Find where the given text appears and provide that cell's center as [X, Y] coordinate. 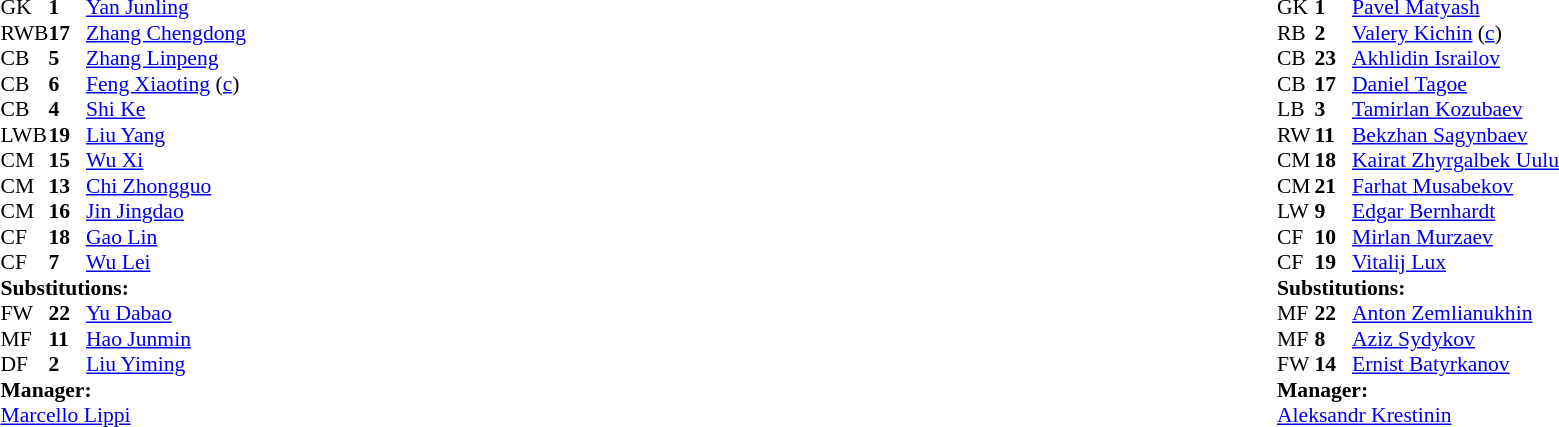
8 [1333, 339]
Gao Lin [166, 237]
16 [67, 211]
Valery Kichin (c) [1456, 33]
Feng Xiaoting (c) [166, 84]
Daniel Tagoe [1456, 84]
Shi Ke [166, 109]
Farhat Musabekov [1456, 186]
Bekzhan Sagynbaev [1456, 135]
Kairat Zhyrgalbek Uulu [1456, 161]
Jin Jingdao [166, 211]
Aziz Sydykov [1456, 339]
Hao Junmin [166, 339]
Liu Yang [166, 135]
10 [1333, 237]
Anton Zemlianukhin [1456, 313]
RB [1296, 33]
4 [67, 109]
21 [1333, 186]
Liu Yiming [166, 365]
Yu Dabao [166, 313]
Chi Zhongguo [166, 186]
Wu Xi [166, 161]
DF [24, 365]
Mirlan Murzaev [1456, 237]
Wu Lei [166, 263]
5 [67, 59]
Zhang Linpeng [166, 59]
RW [1296, 135]
Akhlidin Israilov [1456, 59]
Tamirlan Kozubaev [1456, 109]
3 [1333, 109]
13 [67, 186]
LB [1296, 109]
LWB [24, 135]
LW [1296, 211]
Edgar Bernhardt [1456, 211]
RWB [24, 33]
7 [67, 263]
14 [1333, 365]
15 [67, 161]
6 [67, 84]
Vitalij Lux [1456, 263]
23 [1333, 59]
Zhang Chengdong [166, 33]
Ernist Batyrkanov [1456, 365]
9 [1333, 211]
